For the text-containing cell, return its midpoint in [X, Y] coordinate format. 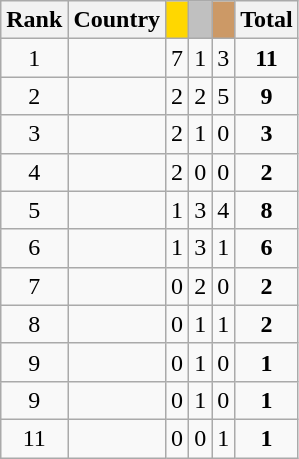
Total [267, 20]
Rank [34, 20]
Country [117, 20]
